Find where the given text appears and provide that cell's center as [X, Y] coordinate. 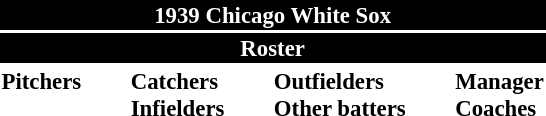
1939 Chicago White Sox [272, 15]
Roster [272, 48]
